For the text-containing cell, return its midpoint in (X, Y) coordinate format. 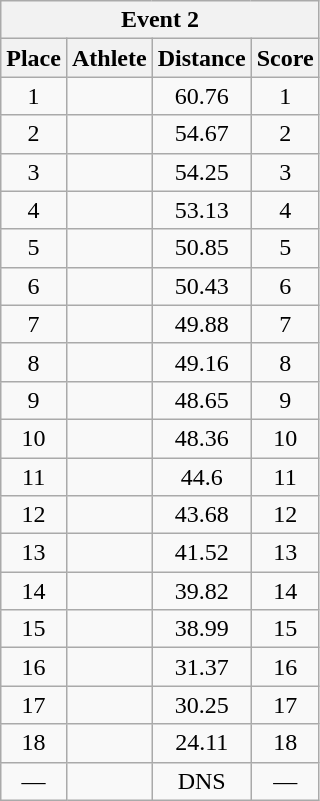
49.16 (202, 362)
41.52 (202, 553)
39.82 (202, 591)
50.43 (202, 286)
60.76 (202, 96)
48.65 (202, 400)
Place (34, 58)
Score (285, 58)
38.99 (202, 629)
43.68 (202, 515)
DNS (202, 781)
31.37 (202, 667)
49.88 (202, 324)
Event 2 (160, 20)
50.85 (202, 248)
Distance (202, 58)
53.13 (202, 210)
30.25 (202, 705)
54.67 (202, 134)
Athlete (109, 58)
44.6 (202, 477)
54.25 (202, 172)
48.36 (202, 438)
24.11 (202, 743)
